Extract the (X, Y) coordinate from the center of the cell holding the provided text.  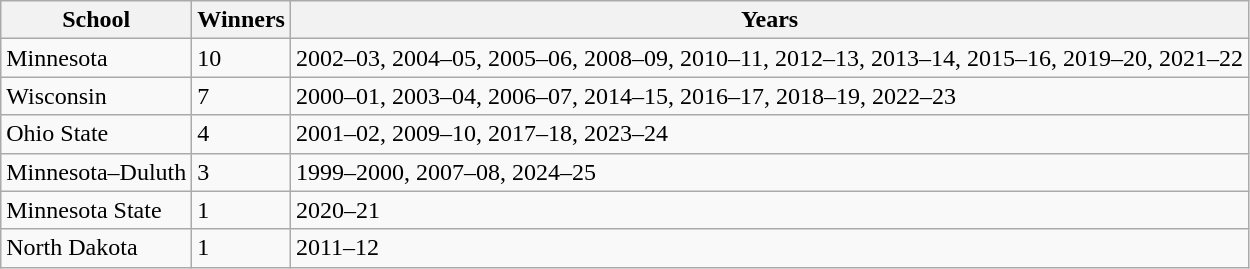
4 (242, 134)
Winners (242, 20)
North Dakota (96, 248)
3 (242, 172)
1999–2000, 2007–08, 2024–25 (769, 172)
2000–01, 2003–04, 2006–07, 2014–15, 2016–17, 2018–19, 2022–23 (769, 96)
2011–12 (769, 248)
Minnesota–Duluth (96, 172)
2002–03, 2004–05, 2005–06, 2008–09, 2010–11, 2012–13, 2013–14, 2015–16, 2019–20, 2021–22 (769, 58)
7 (242, 96)
Wisconsin (96, 96)
2020–21 (769, 210)
School (96, 20)
2001–02, 2009–10, 2017–18, 2023–24 (769, 134)
Minnesota (96, 58)
10 (242, 58)
Years (769, 20)
Minnesota State (96, 210)
Ohio State (96, 134)
